Provide the (x, y) coordinate of the cell's center where the given text is located.  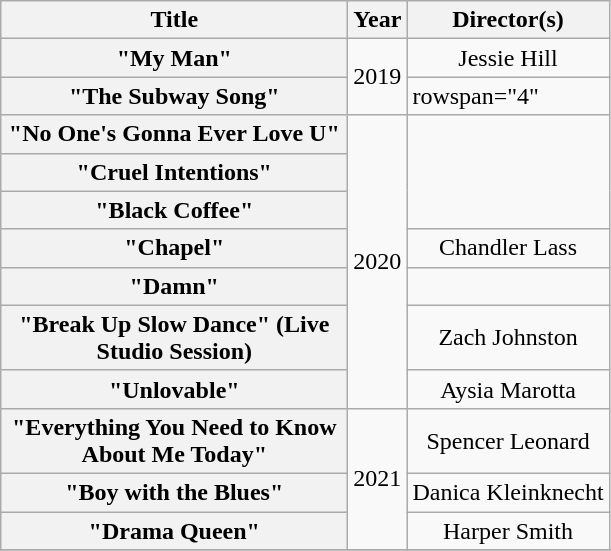
Director(s) (508, 20)
Chandler Lass (508, 248)
"The Subway Song" (174, 96)
"No One's Gonna Ever Love U" (174, 134)
"Everything You Need to Know About Me Today" (174, 440)
"Drama Queen" (174, 531)
"Unlovable" (174, 389)
2020 (378, 262)
2021 (378, 478)
Aysia Marotta (508, 389)
"Cruel Intentions" (174, 172)
Spencer Leonard (508, 440)
Jessie Hill (508, 58)
Title (174, 20)
Danica Kleinknecht (508, 492)
2019 (378, 77)
Zach Johnston (508, 338)
"Boy with the Blues" (174, 492)
"Chapel" (174, 248)
rowspan="4" (508, 96)
"Black Coffee" (174, 210)
"Damn" (174, 286)
Harper Smith (508, 531)
"My Man" (174, 58)
Year (378, 20)
"Break Up Slow Dance" (Live Studio Session) (174, 338)
